Locate the cell with the specified text and output its [x, y] center coordinate. 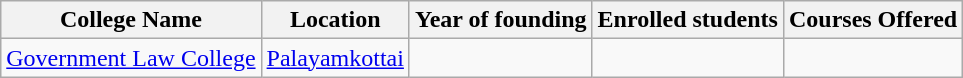
Palayamkottai [335, 58]
Location [335, 20]
College Name [131, 20]
Enrolled students [688, 20]
Courses Offered [872, 20]
Year of founding [500, 20]
Government Law College [131, 58]
